For the text-containing cell, return its midpoint in (X, Y) coordinate format. 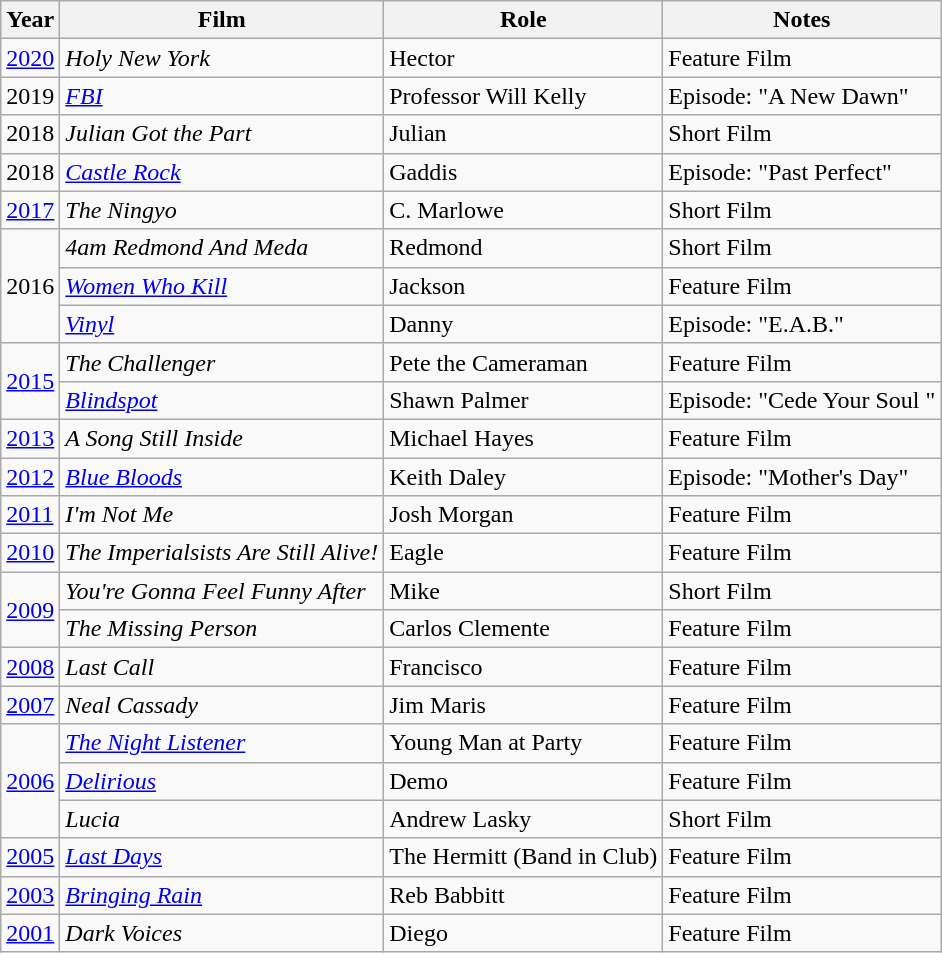
The Hermitt (Band in Club) (524, 857)
Demo (524, 781)
Lucia (222, 819)
Last Call (222, 667)
Delirious (222, 781)
The Night Listener (222, 743)
Danny (524, 324)
You're Gonna Feel Funny After (222, 591)
Julian (524, 134)
Shawn Palmer (524, 400)
FBI (222, 96)
2001 (30, 933)
The Imperialsists Are Still Alive! (222, 553)
2008 (30, 667)
2017 (30, 210)
Eagle (524, 553)
Notes (802, 20)
Castle Rock (222, 172)
C. Marlowe (524, 210)
Neal Cassady (222, 705)
Michael Hayes (524, 438)
2013 (30, 438)
Episode: "Cede Your Soul " (802, 400)
2003 (30, 895)
Andrew Lasky (524, 819)
Francisco (524, 667)
Women Who Kill (222, 286)
Role (524, 20)
Professor Will Kelly (524, 96)
The Missing Person (222, 629)
2005 (30, 857)
2010 (30, 553)
The Ningyo (222, 210)
Josh Morgan (524, 515)
2012 (30, 477)
2011 (30, 515)
Redmond (524, 248)
Holy New York (222, 58)
Dark Voices (222, 933)
Gaddis (524, 172)
Film (222, 20)
2019 (30, 96)
Episode: "E.A.B." (802, 324)
Bringing Rain (222, 895)
Keith Daley (524, 477)
Hector (524, 58)
2006 (30, 781)
Jim Maris (524, 705)
Year (30, 20)
Young Man at Party (524, 743)
Episode: "Past Perfect" (802, 172)
Blue Bloods (222, 477)
2020 (30, 58)
Julian Got the Part (222, 134)
2007 (30, 705)
Carlos Clemente (524, 629)
Episode: "A New Dawn" (802, 96)
2015 (30, 381)
4am Redmond And Meda (222, 248)
Last Days (222, 857)
Mike (524, 591)
Vinyl (222, 324)
The Challenger (222, 362)
2016 (30, 286)
Episode: "Mother's Day" (802, 477)
A Song Still Inside (222, 438)
I'm Not Me (222, 515)
Blindspot (222, 400)
2009 (30, 610)
Diego (524, 933)
Jackson (524, 286)
Pete the Cameraman (524, 362)
Reb Babbitt (524, 895)
